Locate the cell with the specified text and output its [x, y] center coordinate. 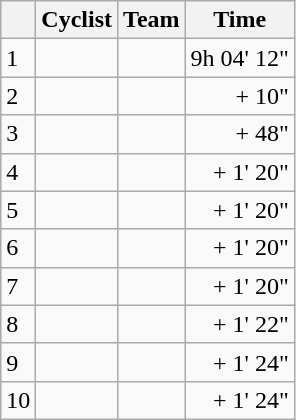
Cyclist [77, 20]
4 [18, 172]
2 [18, 96]
8 [18, 324]
Time [240, 20]
+ 48" [240, 134]
5 [18, 210]
Team [152, 20]
+ 1' 22" [240, 324]
6 [18, 248]
+ 10" [240, 96]
10 [18, 400]
3 [18, 134]
9h 04' 12" [240, 58]
9 [18, 362]
1 [18, 58]
7 [18, 286]
